Pinpoint the cell where the given text exists, returning its (x, y) midpoint coordinate. 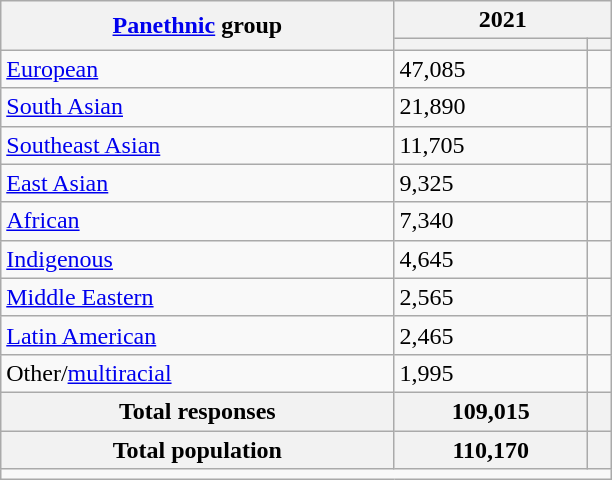
Other/multiracial (198, 373)
Panethnic group (198, 26)
47,085 (491, 69)
European (198, 69)
Southeast Asian (198, 145)
7,340 (491, 221)
4,645 (491, 259)
21,890 (491, 107)
Total population (198, 449)
Middle Eastern (198, 297)
2021 (503, 20)
South Asian (198, 107)
Total responses (198, 411)
110,170 (491, 449)
2,565 (491, 297)
Indigenous (198, 259)
African (198, 221)
East Asian (198, 183)
11,705 (491, 145)
2,465 (491, 335)
Latin American (198, 335)
1,995 (491, 373)
109,015 (491, 411)
9,325 (491, 183)
